Pinpoint the cell where the given text exists, returning its (X, Y) midpoint coordinate. 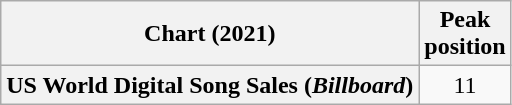
US World Digital Song Sales (Billboard) (210, 85)
11 (465, 85)
Chart (2021) (210, 34)
Peakposition (465, 34)
